Determine the [X, Y] coordinate at the center of the cell enclosing the given text.  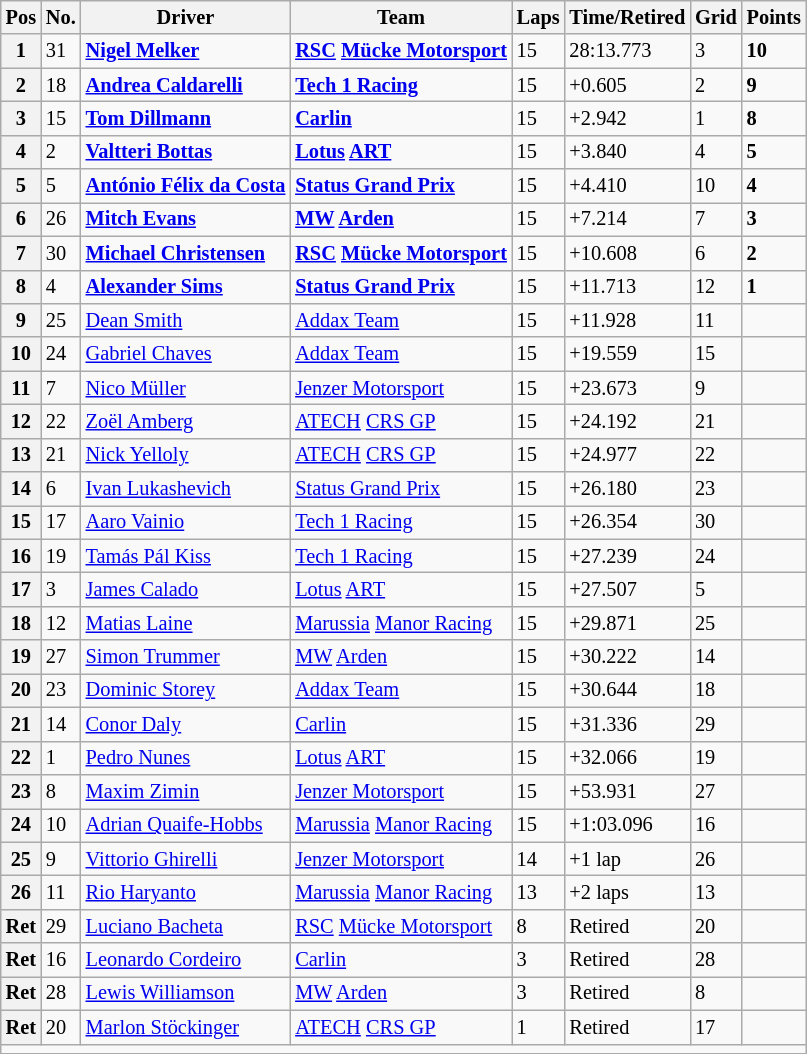
+27.239 [628, 556]
+32.066 [628, 758]
Simon Trummer [186, 657]
+0.605 [628, 85]
Aaro Vainio [186, 522]
Michael Christensen [186, 253]
+24.192 [628, 421]
Ivan Lukashevich [186, 489]
Conor Daly [186, 724]
Laps [538, 17]
Adrian Quaife-Hobbs [186, 825]
+23.673 [628, 388]
+10.608 [628, 253]
+7.214 [628, 219]
+26.354 [628, 522]
Gabriel Chaves [186, 354]
+30.644 [628, 690]
Leonardo Cordeiro [186, 960]
28:13.773 [628, 51]
+29.871 [628, 623]
Maxim Zimin [186, 791]
Mitch Evans [186, 219]
António Félix da Costa [186, 186]
Andrea Caldarelli [186, 85]
Nigel Melker [186, 51]
Lewis Williamson [186, 993]
+1 lap [628, 859]
James Calado [186, 589]
+26.180 [628, 489]
+31.336 [628, 724]
Tamás Pál Kiss [186, 556]
+4.410 [628, 186]
+3.840 [628, 152]
31 [61, 51]
Alexander Sims [186, 287]
Rio Haryanto [186, 892]
Vittorio Ghirelli [186, 859]
Valtteri Bottas [186, 152]
+1:03.096 [628, 825]
Dean Smith [186, 320]
+2 laps [628, 892]
Zoël Amberg [186, 421]
+27.507 [628, 589]
+24.977 [628, 455]
Team [400, 17]
No. [61, 17]
Time/Retired [628, 17]
Dominic Storey [186, 690]
Luciano Bacheta [186, 926]
+2.942 [628, 118]
+19.559 [628, 354]
+11.928 [628, 320]
Marlon Stöckinger [186, 1027]
+11.713 [628, 287]
Nick Yelloly [186, 455]
+30.222 [628, 657]
+53.931 [628, 791]
Grid [716, 17]
Tom Dillmann [186, 118]
Pos [21, 17]
Driver [186, 17]
Points [774, 17]
Pedro Nunes [186, 758]
Matias Laine [186, 623]
Nico Müller [186, 388]
